Return the [x, y] coordinate for the center point of the cell that contains the specified text.  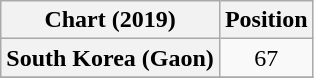
Chart (2019) [110, 20]
South Korea (Gaon) [110, 58]
67 [266, 58]
Position [266, 20]
